Pinpoint the cell where the given text exists, returning its (X, Y) midpoint coordinate. 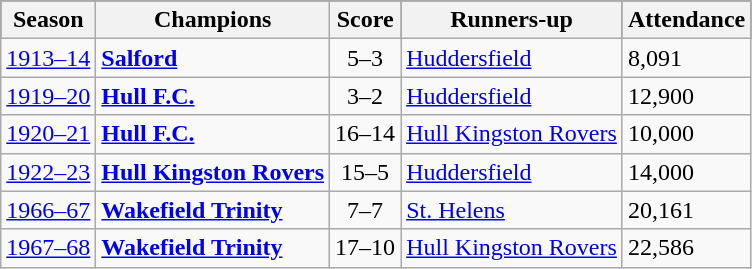
Salford (213, 58)
St. Helens (512, 210)
Runners-up (512, 20)
8,091 (686, 58)
16–14 (366, 134)
Season (48, 20)
7–7 (366, 210)
22,586 (686, 248)
15–5 (366, 172)
3–2 (366, 96)
1913–14 (48, 58)
20,161 (686, 210)
1966–67 (48, 210)
Champions (213, 20)
12,900 (686, 96)
Attendance (686, 20)
1919–20 (48, 96)
Score (366, 20)
1920–21 (48, 134)
10,000 (686, 134)
5–3 (366, 58)
14,000 (686, 172)
1967–68 (48, 248)
1922–23 (48, 172)
17–10 (366, 248)
